Determine the (X, Y) coordinate at the center of the cell enclosing the given text.  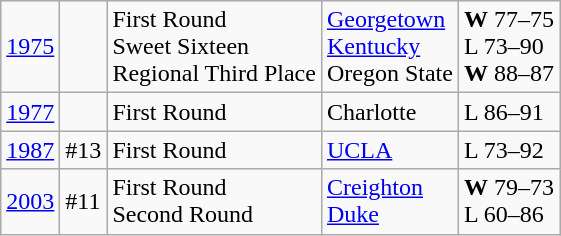
2003 (30, 202)
L 73–92 (508, 150)
W 77–75L 73–90W 88–87 (508, 47)
GeorgetownKentuckyOregon State (390, 47)
W 79–73L 60–86 (508, 202)
UCLA (390, 150)
Charlotte (390, 112)
First RoundSecond Round (214, 202)
L 86–91 (508, 112)
CreightonDuke (390, 202)
#11 (84, 202)
1975 (30, 47)
#13 (84, 150)
First RoundSweet SixteenRegional Third Place (214, 47)
1987 (30, 150)
1977 (30, 112)
